Provide the [x, y] coordinate of the cell's center where the given text is located.  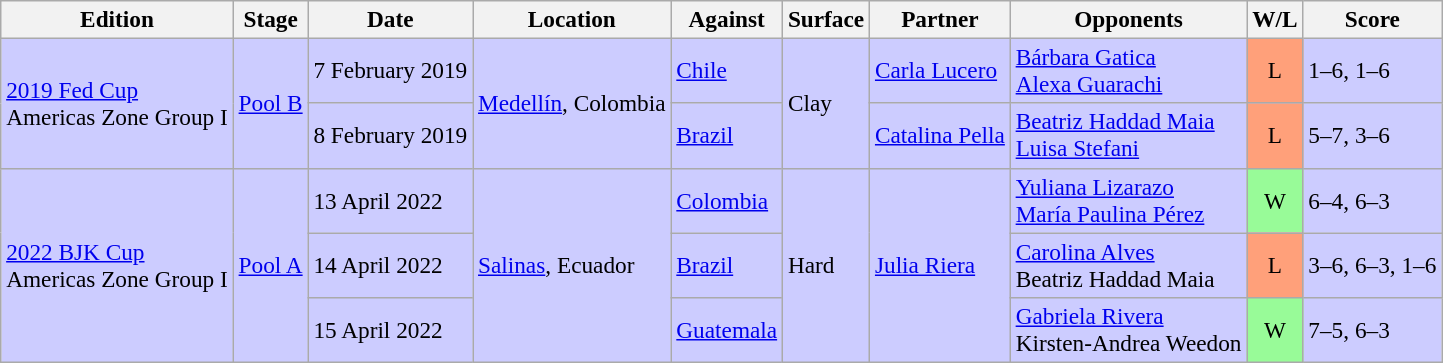
Score [1372, 19]
Bárbara Gatica Alexa Guarachi [1128, 70]
8 February 2019 [390, 136]
Hard [826, 265]
Against [727, 19]
1–6, 1–6 [1372, 70]
W/L [1275, 19]
Date [390, 19]
Opponents [1128, 19]
Partner [940, 19]
15 April 2022 [390, 330]
Clay [826, 103]
7–5, 6–3 [1372, 330]
14 April 2022 [390, 264]
Salinas, Ecuador [572, 265]
Catalina Pella [940, 136]
Stage [270, 19]
Julia Riera [940, 265]
Yuliana Lizarazo María Paulina Pérez [1128, 200]
Carolina Alves Beatriz Haddad Maia [1128, 264]
Pool B [270, 103]
13 April 2022 [390, 200]
Surface [826, 19]
Pool A [270, 265]
Colombia [727, 200]
6–4, 6–3 [1372, 200]
Chile [727, 70]
Gabriela Rivera Kirsten-Andrea Weedon [1128, 330]
Carla Lucero [940, 70]
2022 BJK Cup Americas Zone Group I [117, 265]
Beatriz Haddad Maia Luisa Stefani [1128, 136]
Medellín, Colombia [572, 103]
2019 Fed Cup Americas Zone Group I [117, 103]
Guatemala [727, 330]
7 February 2019 [390, 70]
3–6, 6–3, 1–6 [1372, 264]
Edition [117, 19]
5–7, 3–6 [1372, 136]
Location [572, 19]
